From the cell containing the given text, extract its center point as (X, Y) coordinate. 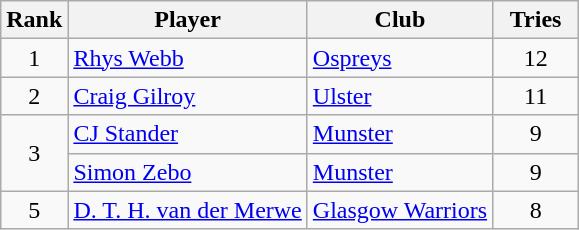
12 (536, 58)
D. T. H. van der Merwe (188, 210)
2 (34, 96)
Craig Gilroy (188, 96)
Tries (536, 20)
3 (34, 153)
8 (536, 210)
11 (536, 96)
Rank (34, 20)
CJ Stander (188, 134)
Ospreys (400, 58)
Club (400, 20)
Glasgow Warriors (400, 210)
5 (34, 210)
Player (188, 20)
1 (34, 58)
Rhys Webb (188, 58)
Simon Zebo (188, 172)
Ulster (400, 96)
